Detect which cell encompasses the target text, then output its (X, Y) center coordinate. 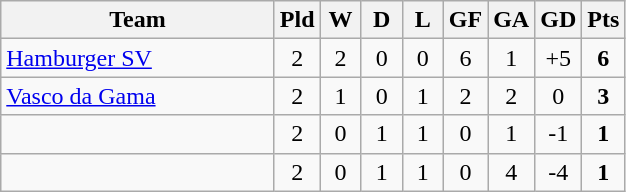
Vasco da Gama (138, 96)
4 (512, 172)
GA (512, 20)
D (382, 20)
Hamburger SV (138, 58)
-1 (558, 134)
Pld (297, 20)
Team (138, 20)
3 (604, 96)
Pts (604, 20)
W (340, 20)
GF (465, 20)
+5 (558, 58)
GD (558, 20)
L (422, 20)
-4 (558, 172)
